Detect which cell encompasses the target text, then output its (X, Y) center coordinate. 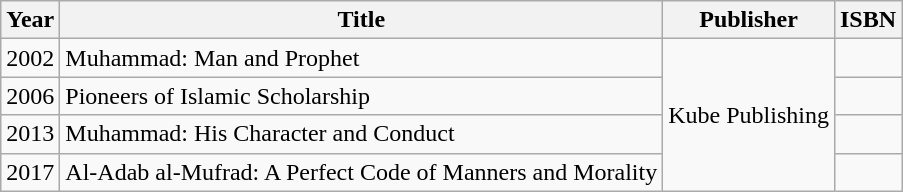
Year (30, 20)
Muhammad: Man and Prophet (362, 58)
2013 (30, 134)
Title (362, 20)
Al-Adab al-Mufrad: A Perfect Code of Manners and Morality (362, 172)
Pioneers of Islamic Scholarship (362, 96)
2002 (30, 58)
2017 (30, 172)
Muhammad: His Character and Conduct (362, 134)
2006 (30, 96)
ISBN (868, 20)
Publisher (749, 20)
Kube Publishing (749, 115)
